Extract the (X, Y) coordinate from the center of the cell holding the provided text.  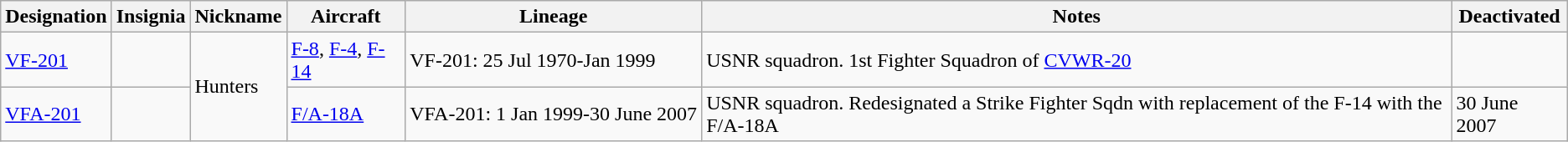
USNR squadron. 1st Fighter Squadron of CVWR-20 (1077, 60)
Insignia (151, 17)
Hunters (238, 87)
F/A-18A (346, 114)
Notes (1077, 17)
VF-201: 25 Jul 1970-Jan 1999 (554, 60)
Lineage (554, 17)
VF-201 (56, 60)
F-8, F-4, F-14 (346, 60)
Designation (56, 17)
VFA-201 (56, 114)
Aircraft (346, 17)
30 June 2007 (1509, 114)
Deactivated (1509, 17)
USNR squadron. Redesignated a Strike Fighter Sqdn with replacement of the F-14 with the F/A-18A (1077, 114)
Nickname (238, 17)
VFA-201: 1 Jan 1999-30 June 2007 (554, 114)
